Output the [X, Y] coordinate of the center of the cell containing the given text.  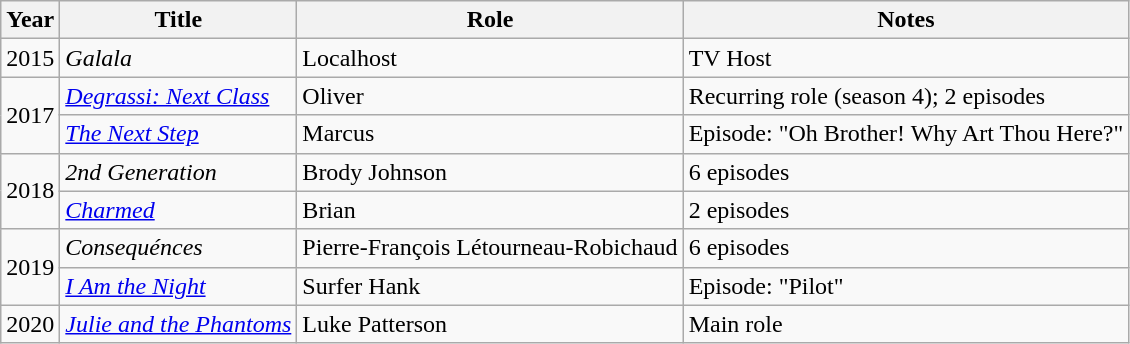
Marcus [490, 134]
Year [30, 20]
2015 [30, 58]
Charmed [178, 210]
Oliver [490, 96]
Brody Johnson [490, 172]
The Next Step [178, 134]
Episode: "Pilot" [906, 286]
2018 [30, 191]
Localhost [490, 58]
Luke Patterson [490, 324]
2019 [30, 267]
2 episodes [906, 210]
I Am the Night [178, 286]
Consequénces [178, 248]
Main role [906, 324]
2020 [30, 324]
2nd Generation [178, 172]
Notes [906, 20]
Recurring role (season 4); 2 episodes [906, 96]
Julie and the Phantoms [178, 324]
Brian [490, 210]
Episode: "Oh Brother! Why Art Thou Here?" [906, 134]
Pierre-François Létourneau-Robichaud [490, 248]
2017 [30, 115]
TV Host [906, 58]
Title [178, 20]
Degrassi: Next Class [178, 96]
Galala [178, 58]
Role [490, 20]
Surfer Hank [490, 286]
